Search for the cell housing the specified text and yield its (x, y) center coordinate. 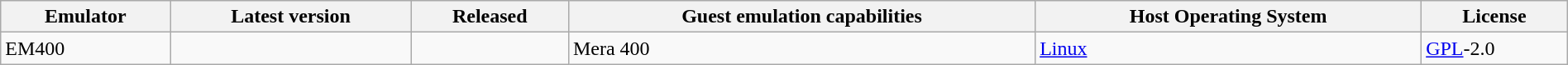
Guest emulation capabilities (801, 17)
Emulator (86, 17)
License (1495, 17)
Linux (1229, 48)
GPL-2.0 (1495, 48)
Host Operating System (1229, 17)
Latest version (291, 17)
EM400 (86, 48)
Released (490, 17)
Mera 400 (801, 48)
